Detect which cell encompasses the target text, then output its [x, y] center coordinate. 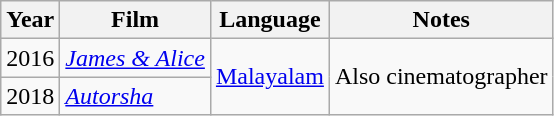
Language [270, 20]
2018 [30, 96]
Film [136, 20]
2016 [30, 58]
James & Alice [136, 58]
Also cinematographer [441, 77]
Notes [441, 20]
Malayalam [270, 77]
Autorsha [136, 96]
Year [30, 20]
